Return (X, Y) of the center of cell containing provided text 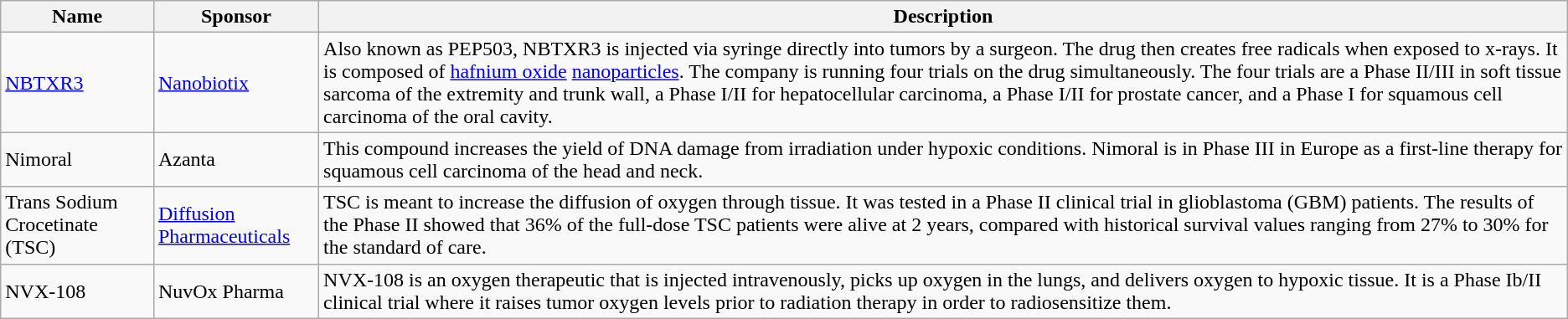
Azanta (236, 159)
Sponsor (236, 17)
NVX-108 (77, 291)
Nimoral (77, 159)
NuvOx Pharma (236, 291)
Description (943, 17)
Diffusion Pharmaceuticals (236, 225)
Trans Sodium Crocetinate (TSC) (77, 225)
NBTXR3 (77, 82)
Name (77, 17)
Nanobiotix (236, 82)
